Pinpoint the cell where the given text exists, returning its (X, Y) midpoint coordinate. 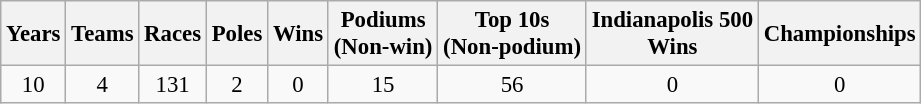
Years (34, 34)
10 (34, 85)
56 (512, 85)
4 (102, 85)
Poles (236, 34)
15 (382, 85)
2 (236, 85)
Podiums(Non-win) (382, 34)
131 (173, 85)
Indianapolis 500Wins (672, 34)
Championships (840, 34)
Wins (298, 34)
Top 10s(Non-podium) (512, 34)
Teams (102, 34)
Races (173, 34)
